For the text-containing cell, return its midpoint in [X, Y] coordinate format. 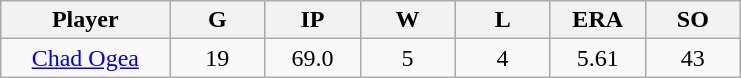
SO [692, 20]
W [408, 20]
5.61 [598, 58]
G [218, 20]
IP [312, 20]
Chad Ogea [86, 58]
5 [408, 58]
69.0 [312, 58]
4 [502, 58]
ERA [598, 20]
43 [692, 58]
19 [218, 58]
L [502, 20]
Player [86, 20]
